Locate the cell with the specified text and output its (x, y) center coordinate. 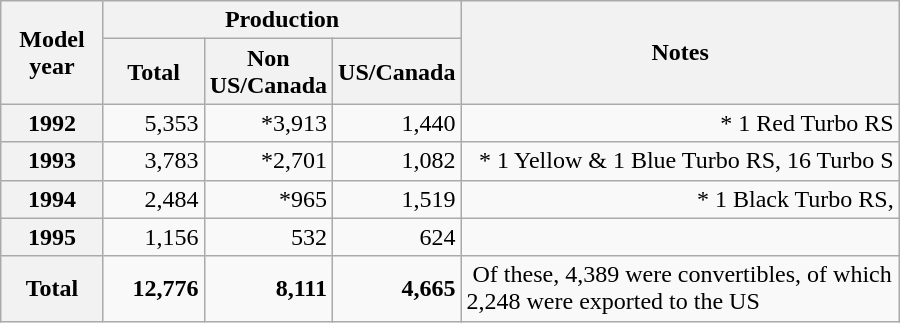
Model year (52, 52)
Non US/Canada (268, 72)
* 1 Yellow & 1 Blue Turbo RS, 16 Turbo S (680, 161)
1993 (52, 161)
2,484 (154, 199)
1994 (52, 199)
Production (282, 20)
1,519 (397, 199)
1,156 (154, 237)
12,776 (154, 288)
1,082 (397, 161)
Notes (680, 52)
8,111 (268, 288)
4,665 (397, 288)
* 1 Red Turbo RS (680, 123)
US/Canada (397, 72)
* 1 Black Turbo RS, (680, 199)
1,440 (397, 123)
*965 (268, 199)
3,783 (154, 161)
624 (397, 237)
5,353 (154, 123)
1995 (52, 237)
*2,701 (268, 161)
Of these, 4,389 were convertibles, of which 2,248 were exported to the US (680, 288)
*3,913 (268, 123)
1992 (52, 123)
532 (268, 237)
